Return (x, y) of the center of cell containing provided text 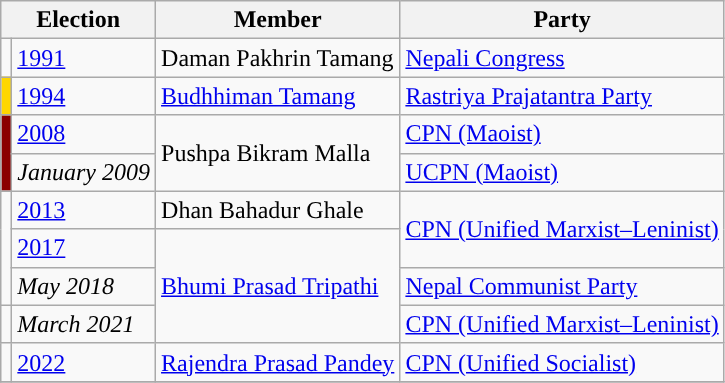
Budhhiman Tamang (278, 96)
Election (78, 20)
March 2021 (84, 324)
May 2018 (84, 286)
2008 (84, 134)
Party (562, 20)
2017 (84, 248)
Rajendra Prasad Pandey (278, 362)
Rastriya Prajatantra Party (562, 96)
Dhan Bahadur Ghale (278, 210)
Pushpa Bikram Malla (278, 153)
CPN (Maoist) (562, 134)
CPN (Unified Socialist) (562, 362)
2022 (84, 362)
Nepali Congress (562, 58)
Daman Pakhrin Tamang (278, 58)
January 2009 (84, 172)
2013 (84, 210)
1994 (84, 96)
Member (278, 20)
UCPN (Maoist) (562, 172)
Bhumi Prasad Tripathi (278, 286)
1991 (84, 58)
Nepal Communist Party (562, 286)
